Provide the (x, y) coordinate of the cell's center where the given text is located.  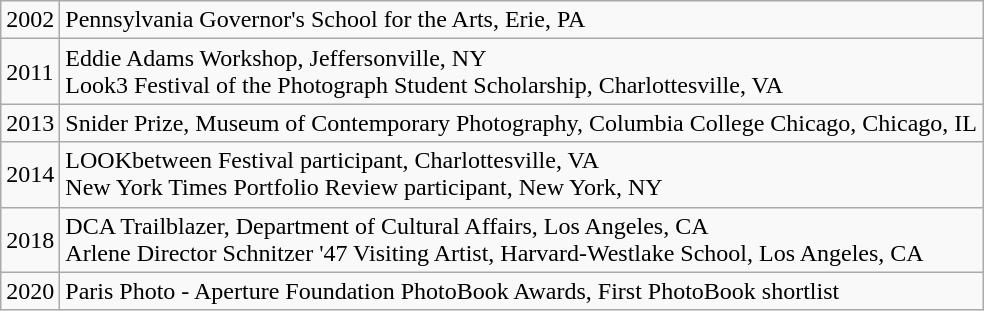
Paris Photo - Aperture Foundation PhotoBook Awards, First PhotoBook shortlist (522, 291)
Eddie Adams Workshop, Jeffersonville, NYLook3 Festival of the Photograph Student Scholarship, Charlottesville, VA (522, 72)
2011 (30, 72)
Snider Prize, Museum of Contemporary Photography, Columbia College Chicago, Chicago, IL (522, 123)
2002 (30, 20)
2018 (30, 240)
2020 (30, 291)
2013 (30, 123)
2014 (30, 174)
LOOKbetween Festival participant, Charlottesville, VANew York Times Portfolio Review participant, New York, NY (522, 174)
Pennsylvania Governor's School for the Arts, Erie, PA (522, 20)
